Return [x, y] of the center of cell containing provided text 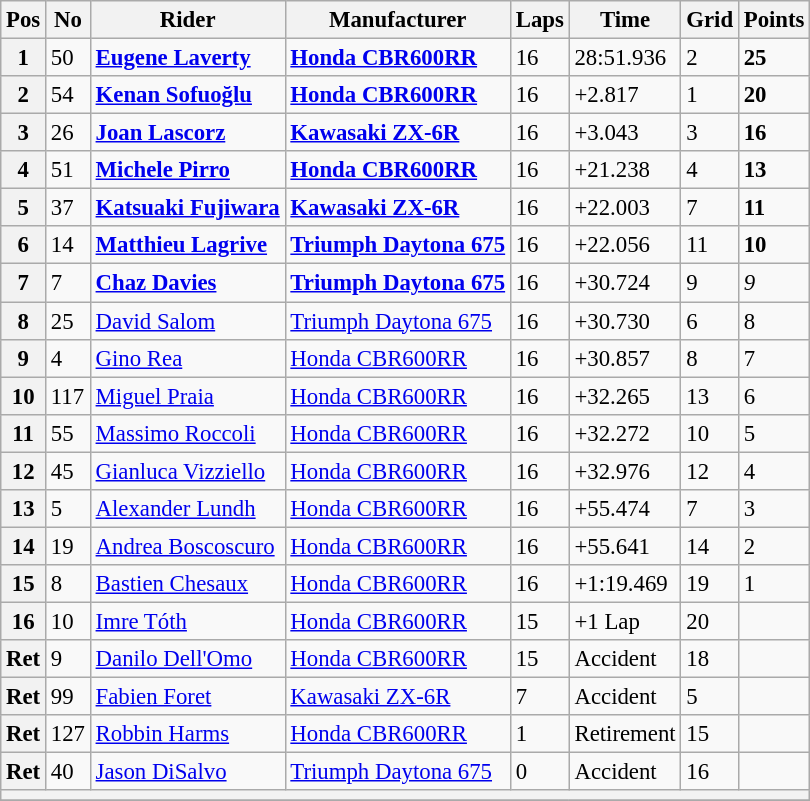
99 [68, 697]
+32.272 [625, 433]
45 [68, 471]
+3.043 [625, 133]
Laps [540, 20]
Bastien Chesaux [188, 584]
Miguel Praia [188, 396]
18 [710, 659]
Robbin Harms [188, 734]
+30.857 [625, 358]
+22.003 [625, 208]
Time [625, 20]
+2.817 [625, 95]
No [68, 20]
Points [774, 20]
50 [68, 58]
Michele Pirro [188, 170]
+32.265 [625, 396]
David Salom [188, 321]
Katsuaki Fujiwara [188, 208]
+1 Lap [625, 621]
37 [68, 208]
+30.724 [625, 283]
Imre Tóth [188, 621]
+21.238 [625, 170]
54 [68, 95]
117 [68, 396]
Fabien Foret [188, 697]
Joan Lascorz [188, 133]
Danilo Dell'Omo [188, 659]
Alexander Lundh [188, 509]
+55.474 [625, 509]
Chaz Davies [188, 283]
Pos [24, 20]
+32.976 [625, 471]
Massimo Roccoli [188, 433]
Eugene Laverty [188, 58]
+55.641 [625, 546]
+22.056 [625, 245]
40 [68, 772]
Retirement [625, 734]
Gino Rea [188, 358]
51 [68, 170]
+30.730 [625, 321]
127 [68, 734]
Grid [710, 20]
55 [68, 433]
Gianluca Vizziello [188, 471]
Kenan Sofuoğlu [188, 95]
Jason DiSalvo [188, 772]
Rider [188, 20]
28:51.936 [625, 58]
Matthieu Lagrive [188, 245]
Andrea Boscoscuro [188, 546]
0 [540, 772]
Manufacturer [398, 20]
26 [68, 133]
+1:19.469 [625, 584]
